Return [x, y] of the center of cell containing provided text 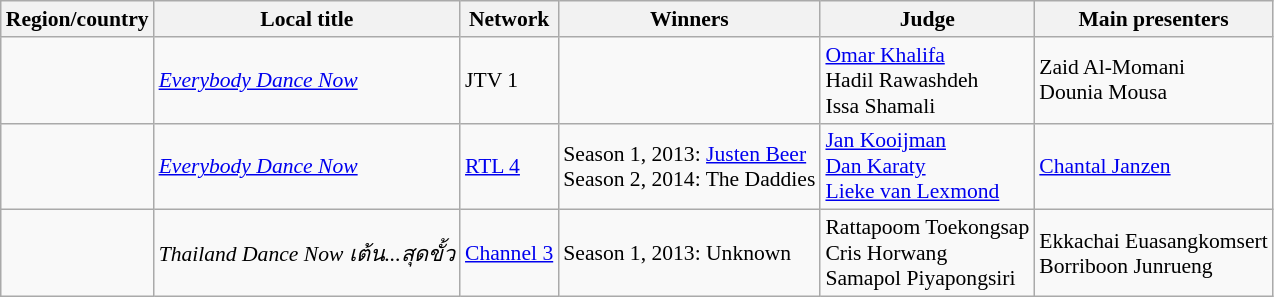
Season 1, 2013: Unknown [689, 254]
Zaid Al-MomaniDounia Mousa [1153, 80]
JTV 1 [509, 80]
Omar KhalifaHadil RawashdehIssa Shamali [927, 80]
Local title [307, 19]
Main presenters [1153, 19]
Ekkachai EuasangkomsertBorriboon Junrueng [1153, 254]
Season 1, 2013: Justen BeerSeason 2, 2014: The Daddies [689, 166]
Winners [689, 19]
Thailand Dance Now เต้น...สุดขั้ว [307, 254]
Chantal Janzen [1153, 166]
Region/country [78, 19]
Channel 3 [509, 254]
Judge [927, 19]
Jan KooijmanDan KaratyLieke van Lexmond [927, 166]
Network [509, 19]
Rattapoom ToekongsapCris HorwangSamapol Piyapongsiri [927, 254]
RTL 4 [509, 166]
